Identify which cell holds the provided text, then report its (X, Y) central coordinate. 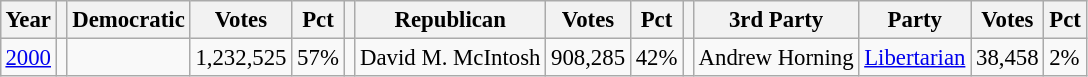
3rd Party (776, 20)
Party (915, 20)
David M. McIntosh (450, 57)
Republican (450, 20)
42% (656, 57)
Libertarian (915, 57)
2000 (28, 57)
1,232,525 (241, 57)
38,458 (1008, 57)
Andrew Horning (776, 57)
Democratic (128, 20)
57% (318, 57)
908,285 (588, 57)
Year (28, 20)
2% (1065, 57)
